Search for the cell housing the specified text and yield its (x, y) center coordinate. 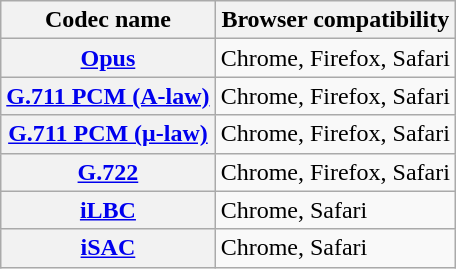
iLBC (108, 210)
Browser compatibility (335, 20)
G.711 PCM (A-law) (108, 96)
G.711 PCM (μ-law) (108, 134)
Opus (108, 58)
iSAC (108, 248)
Codec name (108, 20)
G.722 (108, 172)
